Detect which cell encompasses the target text, then output its (X, Y) center coordinate. 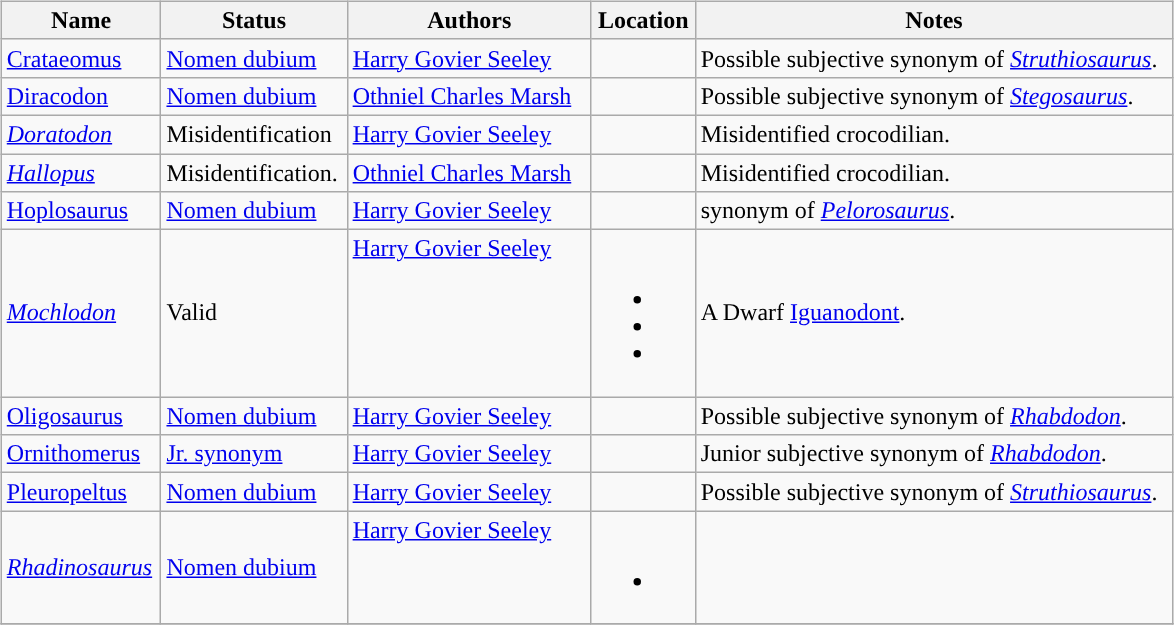
Possible subjective synonym of Rhabdodon. (934, 416)
Crataeomus (81, 58)
A Dwarf Iguanodont. (934, 314)
Location (643, 20)
Jr. synonym (254, 454)
Misidentification. (254, 173)
Hoplosaurus (81, 211)
Doratodon (81, 134)
Authors (469, 20)
Name (81, 20)
synonym of Pelorosaurus. (934, 211)
Ornithomerus (81, 454)
Possible subjective synonym of Stegosaurus. (934, 96)
Pleuropeltus (81, 492)
Hallopus (81, 173)
Status (254, 20)
Rhadinosaurus (81, 568)
Diracodon (81, 96)
Notes (934, 20)
Valid (254, 314)
Misidentification (254, 134)
Mochlodon (81, 314)
Oligosaurus (81, 416)
Junior subjective synonym of Rhabdodon. (934, 454)
